Pinpoint the cell where the given text exists, returning its (X, Y) midpoint coordinate. 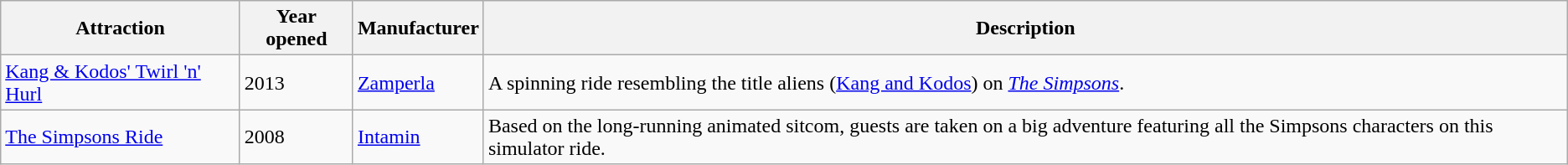
Manufacturer (418, 28)
Description (1025, 28)
Based on the long-running animated sitcom, guests are taken on a big adventure featuring all the Simpsons characters on this simulator ride. (1025, 137)
Year opened (297, 28)
Zamperla (418, 82)
The Simpsons Ride (121, 137)
2013 (297, 82)
A spinning ride resembling the title aliens (Kang and Kodos) on The Simpsons. (1025, 82)
2008 (297, 137)
Kang & Kodos' Twirl 'n' Hurl (121, 82)
Attraction (121, 28)
Intamin (418, 137)
